Pinpoint the cell where the given text exists, returning its (x, y) midpoint coordinate. 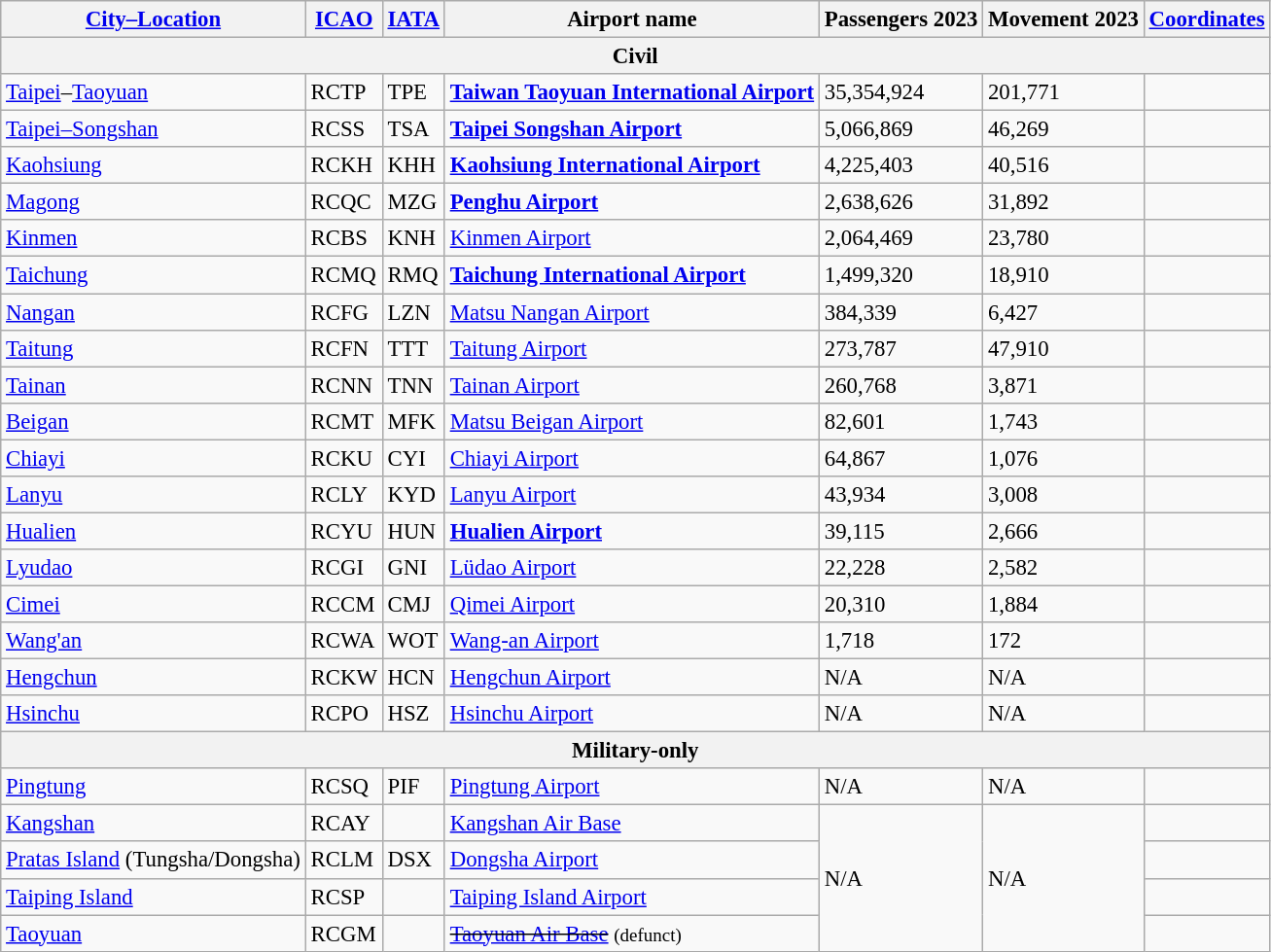
Tainan Airport (632, 385)
3,871 (1064, 385)
RCMQ (344, 275)
1,076 (1064, 458)
Kinmen (154, 238)
22,228 (900, 568)
46,269 (1064, 129)
RCKH (344, 165)
Matsu Beigan Airport (632, 421)
Tainan (154, 385)
Hsinchu (154, 714)
Hengchun Airport (632, 678)
35,354,924 (900, 92)
Coordinates (1207, 19)
KHH (413, 165)
31,892 (1064, 202)
Pratas Island (Tungsha/Dongsha) (154, 861)
Kinmen Airport (632, 238)
TTT (413, 348)
47,910 (1064, 348)
KYD (413, 495)
Chiayi Airport (632, 458)
Hualien Airport (632, 531)
TPE (413, 92)
43,934 (900, 495)
MFK (413, 421)
Beigan (154, 421)
Taipei–Taoyuan (154, 92)
Magong (154, 202)
Kangshan Air Base (632, 824)
Taichung International Airport (632, 275)
Hsinchu Airport (632, 714)
Matsu Nangan Airport (632, 312)
Lanyu Airport (632, 495)
RCSQ (344, 787)
5,066,869 (900, 129)
RCAY (344, 824)
1,743 (1064, 421)
Taiping Island (154, 897)
1,499,320 (900, 275)
18,910 (1064, 275)
RCCM (344, 604)
RCNN (344, 385)
PIF (413, 787)
CYI (413, 458)
Penghu Airport (632, 202)
23,780 (1064, 238)
RCYU (344, 531)
Kaohsiung (154, 165)
ICAO (344, 19)
RCPO (344, 714)
Kangshan (154, 824)
HUN (413, 531)
201,771 (1064, 92)
384,339 (900, 312)
Pingtung (154, 787)
Taipei Songshan Airport (632, 129)
CMJ (413, 604)
Qimei Airport (632, 604)
Taiwan Taoyuan International Airport (632, 92)
TNN (413, 385)
Taoyuan (154, 934)
RCSS (344, 129)
DSX (413, 861)
Lüdao Airport (632, 568)
Chiayi (154, 458)
Taitung Airport (632, 348)
172 (1064, 641)
40,516 (1064, 165)
Kaohsiung International Airport (632, 165)
Civil (636, 56)
Wang-an Airport (632, 641)
IATA (413, 19)
RCMT (344, 421)
Airport name (632, 19)
RCQC (344, 202)
82,601 (900, 421)
HCN (413, 678)
2,582 (1064, 568)
MZG (413, 202)
RCFG (344, 312)
1,884 (1064, 604)
Military-only (636, 751)
Pingtung Airport (632, 787)
4,225,403 (900, 165)
39,115 (900, 531)
Nangan (154, 312)
Taoyuan Air Base (defunct) (632, 934)
RCGM (344, 934)
KNH (413, 238)
RCLY (344, 495)
RCGI (344, 568)
HSZ (413, 714)
RCLM (344, 861)
1,718 (900, 641)
Taipei–Songshan (154, 129)
64,867 (900, 458)
City–Location (154, 19)
Lanyu (154, 495)
2,064,469 (900, 238)
GNI (413, 568)
Wang'an (154, 641)
RCFN (344, 348)
RMQ (413, 275)
RCKU (344, 458)
Taiping Island Airport (632, 897)
RCSP (344, 897)
TSA (413, 129)
RCWA (344, 641)
Hengchun (154, 678)
2,638,626 (900, 202)
Lyudao (154, 568)
273,787 (900, 348)
RCBS (344, 238)
Cimei (154, 604)
Dongsha Airport (632, 861)
6,427 (1064, 312)
Movement 2023 (1064, 19)
260,768 (900, 385)
Taitung (154, 348)
Hualien (154, 531)
20,310 (900, 604)
3,008 (1064, 495)
WOT (413, 641)
RCTP (344, 92)
Passengers 2023 (900, 19)
LZN (413, 312)
Taichung (154, 275)
2,666 (1064, 531)
RCKW (344, 678)
